Capture the cell that displays the provided text and extract its [X, Y] central coordinate. 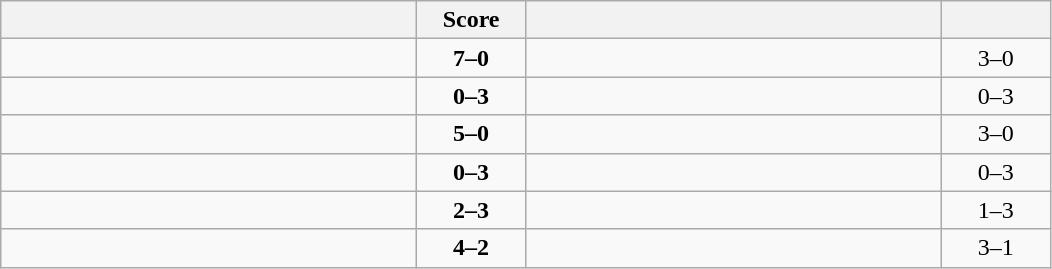
3–1 [996, 248]
4–2 [472, 248]
5–0 [472, 134]
7–0 [472, 58]
Score [472, 20]
2–3 [472, 210]
1–3 [996, 210]
